Provide the (x, y) coordinate of the cell's center where the given text is located.  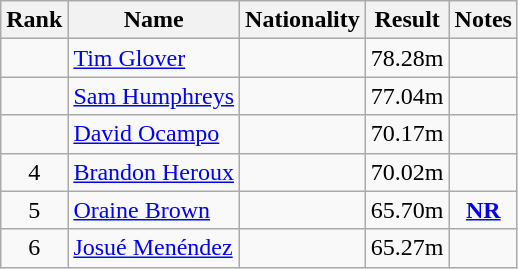
70.17m (407, 134)
Oraine Brown (154, 210)
Result (407, 20)
78.28m (407, 58)
Notes (483, 20)
Nationality (303, 20)
6 (34, 248)
77.04m (407, 96)
65.70m (407, 210)
Josué Menéndez (154, 248)
Sam Humphreys (154, 96)
Tim Glover (154, 58)
5 (34, 210)
NR (483, 210)
4 (34, 172)
Rank (34, 20)
65.27m (407, 248)
Brandon Heroux (154, 172)
70.02m (407, 172)
David Ocampo (154, 134)
Name (154, 20)
